Find where the given text appears and provide that cell's center as (X, Y) coordinate. 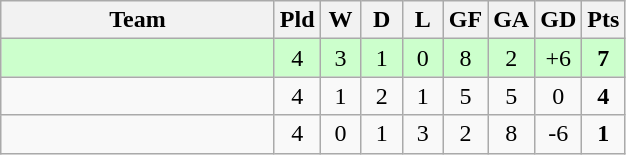
GA (512, 20)
Pld (297, 20)
7 (604, 58)
GF (465, 20)
-6 (558, 134)
GD (558, 20)
L (422, 20)
Pts (604, 20)
W (340, 20)
+6 (558, 58)
D (382, 20)
Team (138, 20)
